Return [X, Y] of the center of cell containing provided text 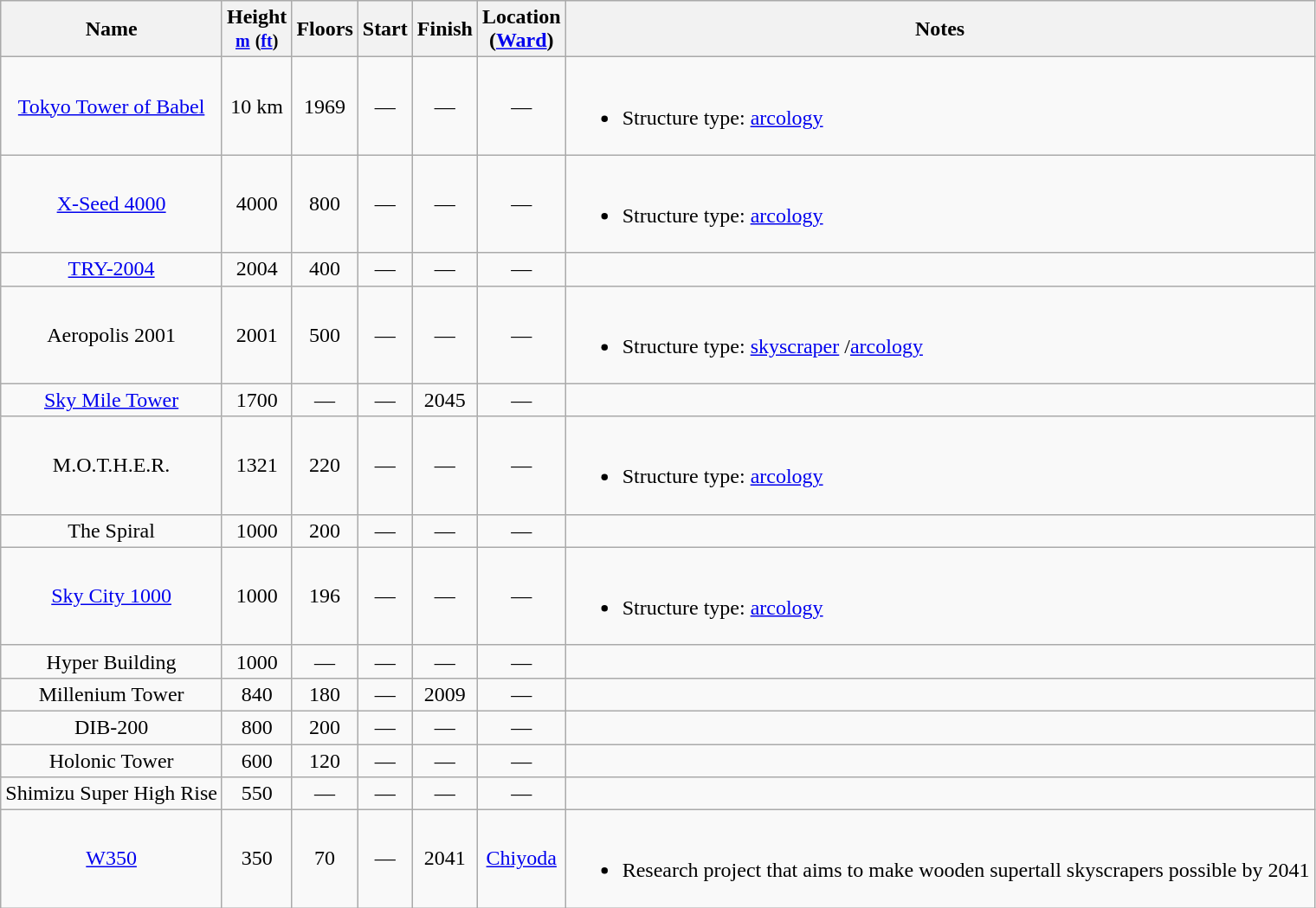
10 km [256, 106]
550 [256, 794]
500 [325, 334]
Chiyoda [521, 859]
2004 [256, 269]
Location(Ward) [521, 29]
840 [256, 694]
Start [384, 29]
600 [256, 761]
196 [325, 596]
350 [256, 859]
1700 [256, 400]
TRY-2004 [112, 269]
2045 [445, 400]
70 [325, 859]
Holonic Tower [112, 761]
Shimizu Super High Rise [112, 794]
180 [325, 694]
Notes [940, 29]
400 [325, 269]
Research project that aims to make wooden supertall skyscrapers possible by 2041 [940, 859]
Name [112, 29]
1969 [325, 106]
Structure type: skyscraper /arcology [940, 334]
Millenium Tower [112, 694]
Aeropolis 2001 [112, 334]
Heightm (ft) [256, 29]
2001 [256, 334]
DIB-200 [112, 727]
The Spiral [112, 531]
2009 [445, 694]
Hyper Building [112, 661]
Sky City 1000 [112, 596]
220 [325, 466]
Sky Mile Tower [112, 400]
120 [325, 761]
M.O.T.H.E.R. [112, 466]
1321 [256, 466]
2041 [445, 859]
W350 [112, 859]
X-Seed 4000 [112, 204]
Tokyo Tower of Babel [112, 106]
Finish [445, 29]
Floors [325, 29]
4000 [256, 204]
